Output the (x, y) coordinate of the center of the cell containing the given text.  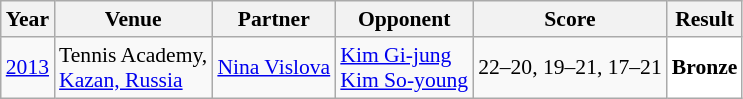
Bronze (705, 68)
22–20, 19–21, 17–21 (570, 68)
Venue (133, 19)
Year (28, 19)
Score (570, 19)
2013 (28, 68)
Partner (274, 19)
Nina Vislova (274, 68)
Opponent (404, 19)
Result (705, 19)
Tennis Academy,Kazan, Russia (133, 68)
Kim Gi-jung Kim So-young (404, 68)
